Find where the given text appears and provide that cell's center as (x, y) coordinate. 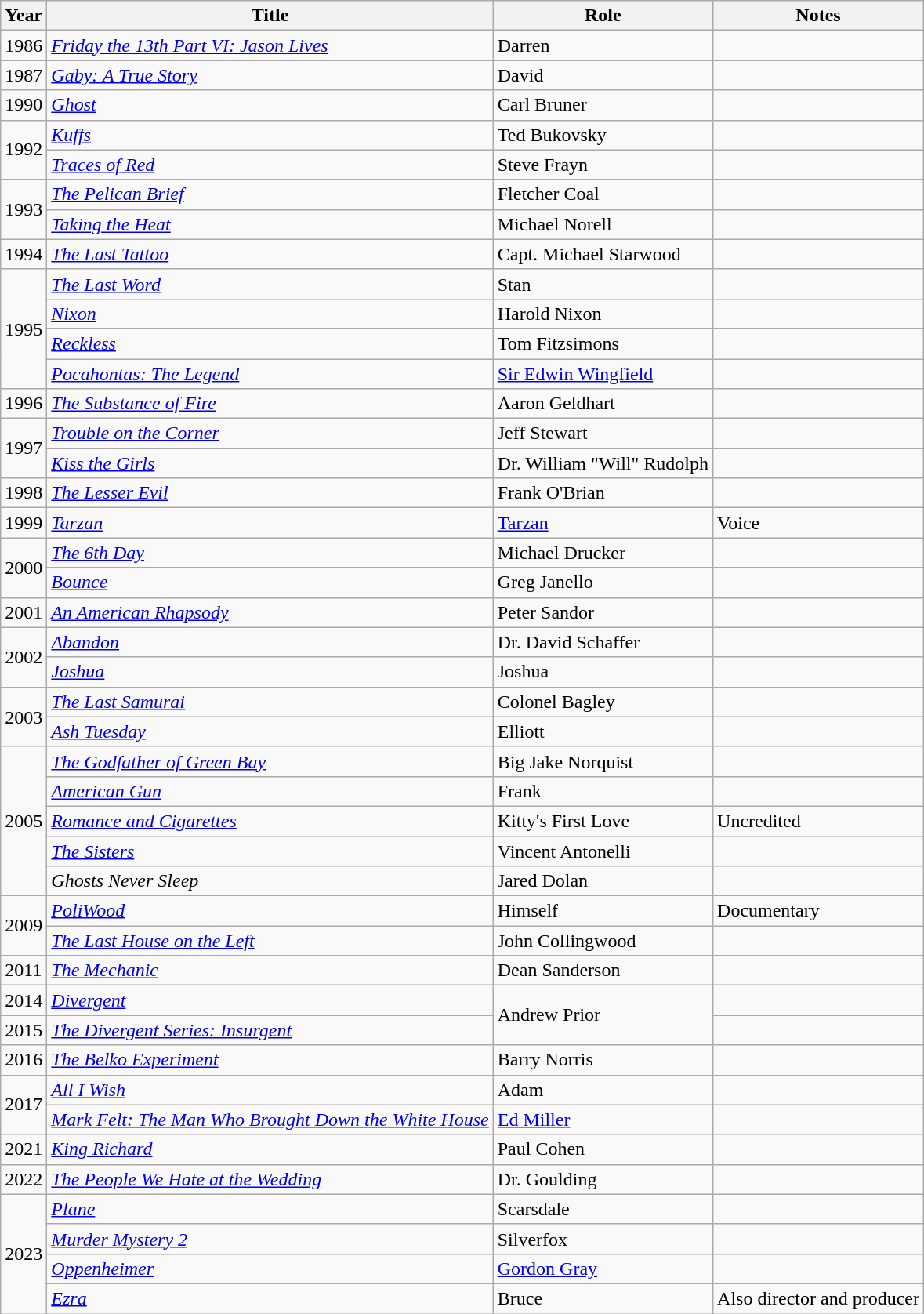
Dr. David Schaffer (603, 642)
Colonel Bagley (603, 702)
The Sisters (270, 851)
Mark Felt: The Man Who Brought Down the White House (270, 1120)
Oppenheimer (270, 1269)
Ezra (270, 1298)
Carl Bruner (603, 105)
2022 (24, 1179)
PoliWood (270, 911)
Himself (603, 911)
Elliott (603, 731)
Silverfox (603, 1239)
Documentary (818, 911)
Friday the 13th Part VI: Jason Lives (270, 45)
Scarsdale (603, 1209)
1993 (24, 209)
Ghost (270, 105)
Role (603, 16)
King Richard (270, 1149)
The Last Tattoo (270, 254)
1995 (24, 328)
2000 (24, 568)
Reckless (270, 343)
Kiss the Girls (270, 463)
Traces of Red (270, 165)
Peter Sandor (603, 612)
Abandon (270, 642)
Voice (818, 523)
Dr. William "Will" Rudolph (603, 463)
Greg Janello (603, 583)
1987 (24, 75)
John Collingwood (603, 941)
The Belko Experiment (270, 1060)
The Last House on the Left (270, 941)
1990 (24, 105)
2011 (24, 971)
Fletcher Coal (603, 194)
Title (270, 16)
Kuffs (270, 135)
2016 (24, 1060)
2001 (24, 612)
Aaron Geldhart (603, 404)
Ted Bukovsky (603, 135)
1996 (24, 404)
The Last Samurai (270, 702)
1998 (24, 493)
1992 (24, 150)
Taking the Heat (270, 224)
Tom Fitzsimons (603, 343)
Jeff Stewart (603, 434)
Steve Frayn (603, 165)
2002 (24, 657)
2009 (24, 926)
Ghosts Never Sleep (270, 881)
2015 (24, 1030)
Ash Tuesday (270, 731)
1986 (24, 45)
American Gun (270, 791)
An American Rhapsody (270, 612)
Plane (270, 1209)
Gaby: A True Story (270, 75)
Harold Nixon (603, 314)
Dean Sanderson (603, 971)
Uncredited (818, 821)
The Substance of Fire (270, 404)
Barry Norris (603, 1060)
2003 (24, 717)
Romance and Cigarettes (270, 821)
2017 (24, 1105)
Trouble on the Corner (270, 434)
Bruce (603, 1298)
The Pelican Brief (270, 194)
Murder Mystery 2 (270, 1239)
Paul Cohen (603, 1149)
Year (24, 16)
Capt. Michael Starwood (603, 254)
2021 (24, 1149)
Gordon Gray (603, 1269)
Divergent (270, 1000)
Frank (603, 791)
2023 (24, 1254)
Vincent Antonelli (603, 851)
Michael Norell (603, 224)
Stan (603, 284)
Jared Dolan (603, 881)
The 6th Day (270, 553)
Sir Edwin Wingfield (603, 374)
2014 (24, 1000)
Big Jake Norquist (603, 761)
Bounce (270, 583)
Pocahontas: The Legend (270, 374)
Michael Drucker (603, 553)
Frank O'Brian (603, 493)
The Lesser Evil (270, 493)
The Last Word (270, 284)
The People We Hate at the Wedding (270, 1179)
1999 (24, 523)
Also director and producer (818, 1298)
The Godfather of Green Bay (270, 761)
Andrew Prior (603, 1015)
All I Wish (270, 1090)
1997 (24, 448)
Ed Miller (603, 1120)
Dr. Goulding (603, 1179)
Kitty's First Love (603, 821)
Notes (818, 16)
The Divergent Series: Insurgent (270, 1030)
1994 (24, 254)
David (603, 75)
Nixon (270, 314)
Darren (603, 45)
Adam (603, 1090)
2005 (24, 821)
The Mechanic (270, 971)
